Return the (x, y) coordinate for the center point of the cell that contains the specified text.  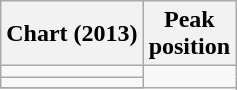
Peakposition (189, 34)
Chart (2013) (72, 34)
